Return the (X, Y) coordinate for the center point of the cell that contains the specified text.  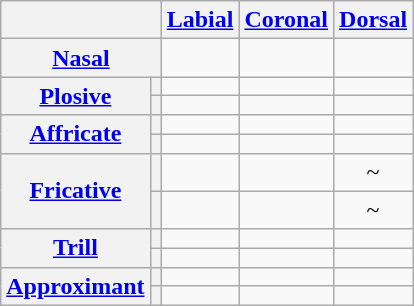
Dorsal (374, 20)
Affricate (76, 134)
Coronal (286, 20)
Approximant (76, 286)
Nasal (81, 58)
Plosive (76, 96)
Labial (200, 20)
Fricative (76, 191)
Trill (76, 248)
